Find where the given text appears and provide that cell's center as [X, Y] coordinate. 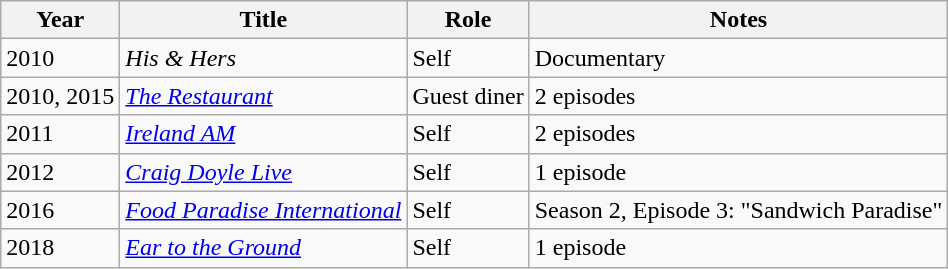
Title [264, 20]
Year [60, 20]
Documentary [738, 58]
The Restaurant [264, 96]
2011 [60, 134]
2018 [60, 248]
2010, 2015 [60, 96]
Role [468, 20]
Food Paradise International [264, 210]
2010 [60, 58]
Notes [738, 20]
2016 [60, 210]
Ear to the Ground [264, 248]
Guest diner [468, 96]
Season 2, Episode 3: "Sandwich Paradise" [738, 210]
His & Hers [264, 58]
Ireland AM [264, 134]
2012 [60, 172]
Craig Doyle Live [264, 172]
